Detect which cell encompasses the target text, then output its [X, Y] center coordinate. 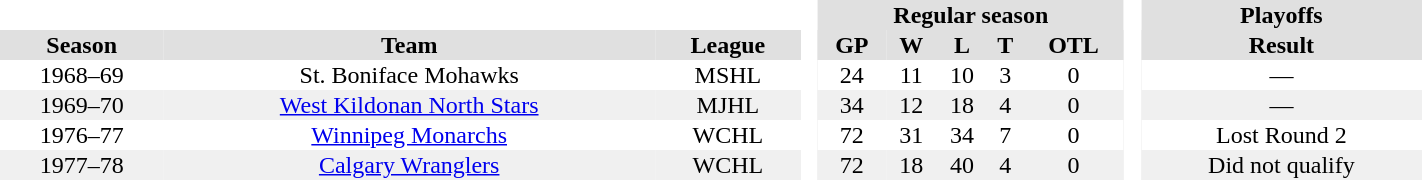
T [1005, 45]
League [728, 45]
West Kildonan North Stars [409, 105]
Calgary Wranglers [409, 165]
Result [1282, 45]
31 [912, 135]
GP [852, 45]
Playoffs [1282, 15]
1977–78 [82, 165]
1969–70 [82, 105]
12 [912, 105]
Winnipeg Monarchs [409, 135]
OTL [1074, 45]
24 [852, 75]
Lost Round 2 [1282, 135]
10 [962, 75]
St. Boniface Mohawks [409, 75]
1976–77 [82, 135]
7 [1005, 135]
1968–69 [82, 75]
MJHL [728, 105]
3 [1005, 75]
Team [409, 45]
L [962, 45]
Season [82, 45]
MSHL [728, 75]
Did not qualify [1282, 165]
40 [962, 165]
11 [912, 75]
Regular season [971, 15]
W [912, 45]
